Scan for the cell matching the given text and deliver its (x, y) coordinate at center. 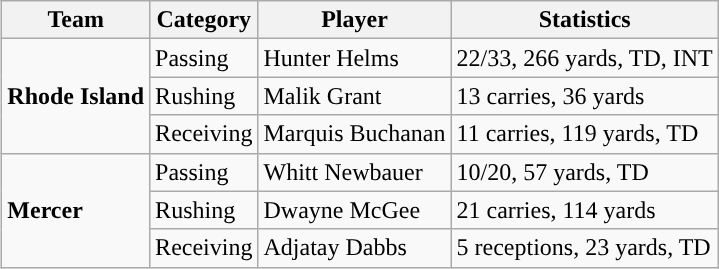
Malik Grant (354, 96)
Marquis Buchanan (354, 134)
Player (354, 20)
Adjatay Dabbs (354, 248)
Dwayne McGee (354, 210)
Hunter Helms (354, 58)
Category (204, 20)
5 receptions, 23 yards, TD (584, 248)
13 carries, 36 yards (584, 96)
Rhode Island (76, 96)
21 carries, 114 yards (584, 210)
Whitt Newbauer (354, 172)
10/20, 57 yards, TD (584, 172)
Statistics (584, 20)
Mercer (76, 210)
Team (76, 20)
11 carries, 119 yards, TD (584, 134)
22/33, 266 yards, TD, INT (584, 58)
